Locate the cell with the specified text and output its (X, Y) center coordinate. 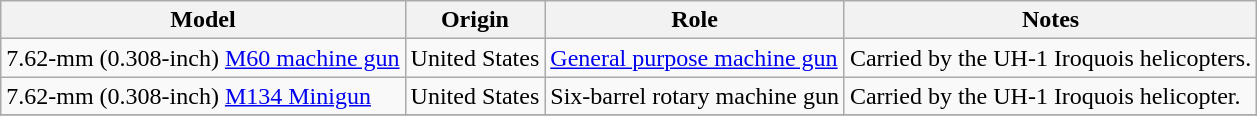
Origin (475, 20)
7.62-mm (0.308-inch) M134 Minigun (203, 96)
Model (203, 20)
Carried by the UH-1 Iroquois helicopter. (1050, 96)
7.62-mm (0.308-inch) M60 machine gun (203, 58)
Role (695, 20)
Notes (1050, 20)
Carried by the UH-1 Iroquois helicopters. (1050, 58)
Six-barrel rotary machine gun (695, 96)
General purpose machine gun (695, 58)
